Find where the given text appears and provide that cell's center as (x, y) coordinate. 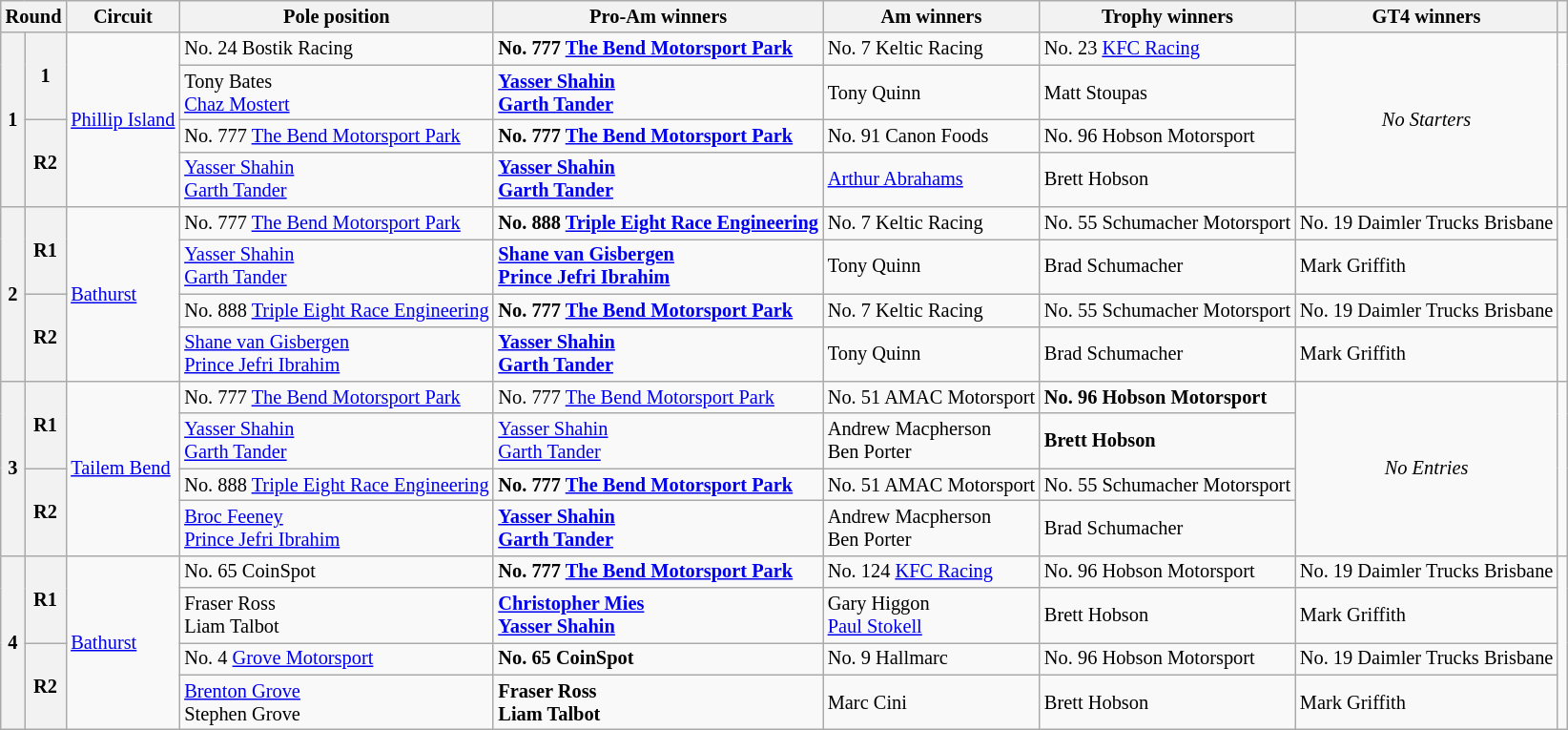
Christopher Mies Yasser Shahin (658, 615)
Broc Feeney Prince Jefri Ibrahim (336, 528)
Tailem Bend (122, 468)
Circuit (122, 16)
Pole position (336, 16)
No Starters (1427, 120)
Tony Bates Chaz Mostert (336, 93)
GT4 winners (1427, 16)
No. 9 Hallmarc (931, 658)
Am winners (931, 16)
3 (13, 468)
Marc Cini (931, 702)
No. 24 Bostik Racing (336, 49)
4 (13, 643)
No. 91 Canon Foods (931, 136)
No. 23 KFC Racing (1167, 49)
Round (34, 16)
Trophy winners (1167, 16)
Arthur Abrahams (931, 179)
Brenton Grove Stephen Grove (336, 702)
2 (13, 294)
Phillip Island (122, 120)
Matt Stoupas (1167, 93)
No. 124 KFC Racing (931, 572)
Gary Higgon Paul Stokell (931, 615)
Pro-Am winners (658, 16)
No Entries (1427, 468)
No. 4 Grove Motorsport (336, 658)
